Scan for the cell matching the given text and deliver its [x, y] coordinate at center. 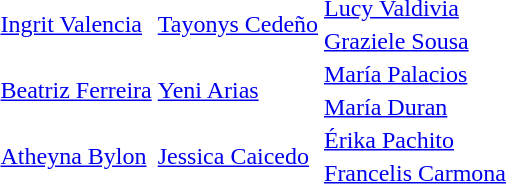
Yeni Arias [238, 90]
